Return [X, Y] of the center of cell containing provided text 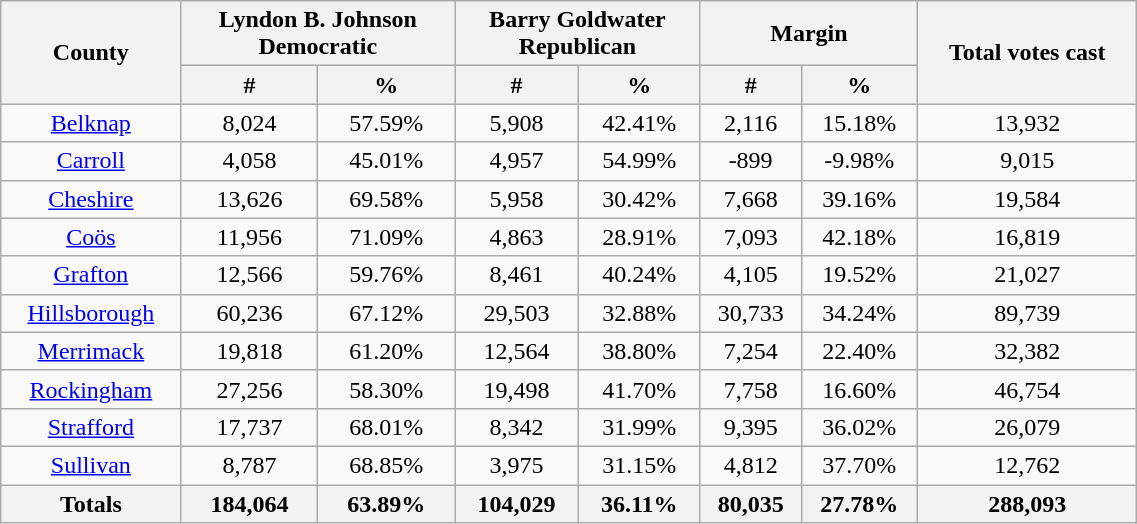
68.01% [386, 427]
12,762 [1028, 465]
54.99% [639, 161]
4,812 [750, 465]
12,564 [517, 351]
Margin [808, 34]
3,975 [517, 465]
19.52% [860, 275]
69.58% [386, 199]
8,024 [250, 123]
32.88% [639, 313]
8,787 [250, 465]
60,236 [250, 313]
27,256 [250, 389]
26,079 [1028, 427]
31.99% [639, 427]
28.91% [639, 237]
30,733 [750, 313]
19,584 [1028, 199]
11,956 [250, 237]
County [91, 52]
19,818 [250, 351]
9,395 [750, 427]
7,758 [750, 389]
9,015 [1028, 161]
42.18% [860, 237]
Sullivan [91, 465]
104,029 [517, 503]
Merrimack [91, 351]
8,461 [517, 275]
31.15% [639, 465]
4,058 [250, 161]
16.60% [860, 389]
288,093 [1028, 503]
Belknap [91, 123]
42.41% [639, 123]
5,908 [517, 123]
Barry GoldwaterRepublican [578, 34]
Grafton [91, 275]
184,064 [250, 503]
-9.98% [860, 161]
12,566 [250, 275]
71.09% [386, 237]
Totals [91, 503]
17,737 [250, 427]
Lyndon B. JohnsonDemocratic [318, 34]
Carroll [91, 161]
7,254 [750, 351]
41.70% [639, 389]
59.76% [386, 275]
67.12% [386, 313]
63.89% [386, 503]
68.85% [386, 465]
80,035 [750, 503]
Cheshire [91, 199]
4,863 [517, 237]
36.02% [860, 427]
13,932 [1028, 123]
30.42% [639, 199]
40.24% [639, 275]
45.01% [386, 161]
5,958 [517, 199]
39.16% [860, 199]
46,754 [1028, 389]
Coös [91, 237]
7,093 [750, 237]
8,342 [517, 427]
4,957 [517, 161]
89,739 [1028, 313]
58.30% [386, 389]
27.78% [860, 503]
57.59% [386, 123]
22.40% [860, 351]
Total votes cast [1028, 52]
Hillsborough [91, 313]
38.80% [639, 351]
19,498 [517, 389]
34.24% [860, 313]
4,105 [750, 275]
13,626 [250, 199]
36.11% [639, 503]
61.20% [386, 351]
16,819 [1028, 237]
21,027 [1028, 275]
Strafford [91, 427]
Rockingham [91, 389]
15.18% [860, 123]
37.70% [860, 465]
32,382 [1028, 351]
7,668 [750, 199]
29,503 [517, 313]
-899 [750, 161]
2,116 [750, 123]
